For the text-containing cell, return its midpoint in [x, y] coordinate format. 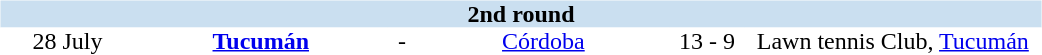
13 - 9 [707, 42]
Tucumán [260, 42]
2nd round [520, 14]
Córdoba [544, 42]
28 July [67, 42]
- [402, 42]
Lawn tennis Club, Tucumán [892, 42]
